Detect which cell encompasses the target text, then output its [x, y] center coordinate. 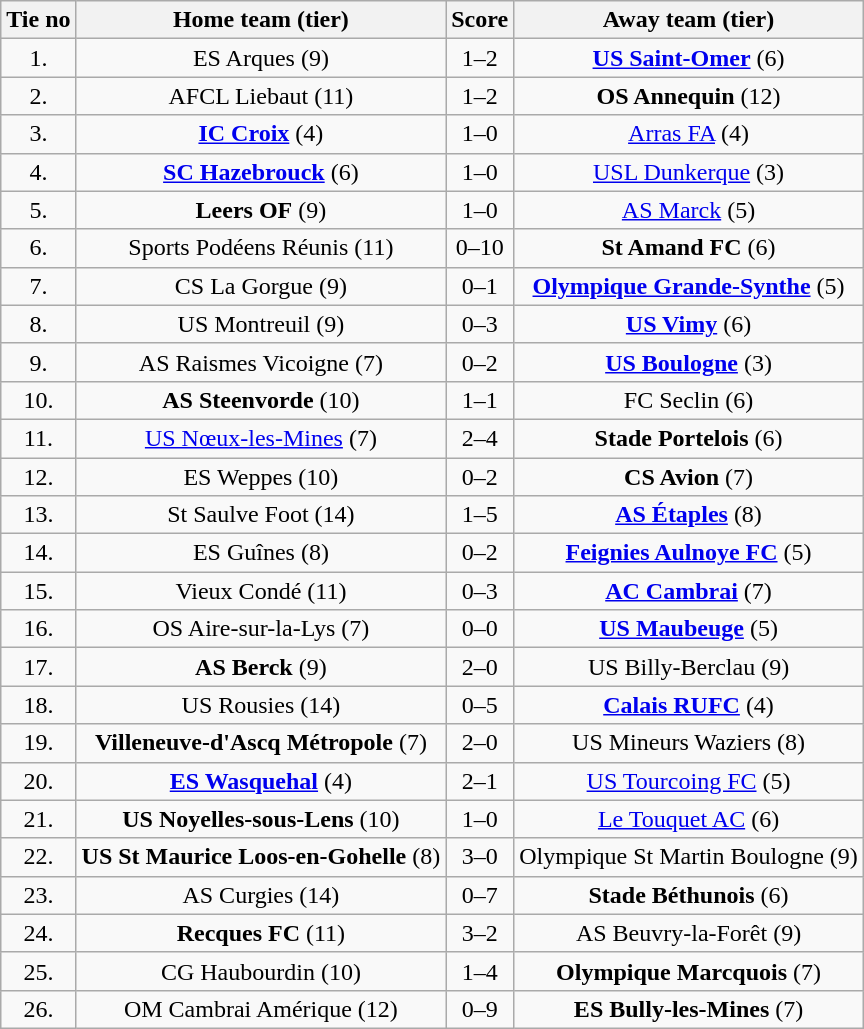
2–1 [480, 781]
7. [38, 286]
0–7 [480, 895]
CG Haubourdin (10) [261, 971]
AS Marck (5) [689, 210]
US Saint-Omer (6) [689, 58]
0–9 [480, 1009]
ES Wasquehal (4) [261, 781]
0–10 [480, 248]
OS Aire-sur-la-Lys (7) [261, 629]
Home team (tier) [261, 20]
CS La Gorgue (9) [261, 286]
3–0 [480, 857]
OS Annequin (12) [689, 96]
OM Cambrai Amérique (12) [261, 1009]
AS Steenvorde (10) [261, 400]
AC Cambrai (7) [689, 591]
St Amand FC (6) [689, 248]
0–5 [480, 705]
20. [38, 781]
St Saulve Foot (14) [261, 515]
USL Dunkerque (3) [689, 172]
12. [38, 477]
Olympique Marcquois (7) [689, 971]
AS Beuvry-la-Forêt (9) [689, 933]
21. [38, 819]
ES Arques (9) [261, 58]
Stade Béthunois (6) [689, 895]
US Vimy (6) [689, 324]
23. [38, 895]
US Billy-Berclau (9) [689, 667]
ES Bully-les-Mines (7) [689, 1009]
Calais RUFC (4) [689, 705]
Stade Portelois (6) [689, 438]
Away team (tier) [689, 20]
AS Berck (9) [261, 667]
US Rousies (14) [261, 705]
4. [38, 172]
ES Guînes (8) [261, 553]
Vieux Condé (11) [261, 591]
16. [38, 629]
25. [38, 971]
6. [38, 248]
14. [38, 553]
3–2 [480, 933]
AFCL Liebaut (11) [261, 96]
US Mineurs Waziers (8) [689, 743]
US Maubeuge (5) [689, 629]
AS Curgies (14) [261, 895]
1. [38, 58]
Sports Podéens Réunis (11) [261, 248]
Olympique Grande-Synthe (5) [689, 286]
Recques FC (11) [261, 933]
15. [38, 591]
FC Seclin (6) [689, 400]
US Tourcoing FC (5) [689, 781]
2. [38, 96]
Villeneuve-d'Ascq Métropole (7) [261, 743]
Leers OF (9) [261, 210]
IC Croix (4) [261, 134]
US Boulogne (3) [689, 362]
AS Étaples (8) [689, 515]
ES Weppes (10) [261, 477]
Arras FA (4) [689, 134]
Tie no [38, 20]
9. [38, 362]
3. [38, 134]
Score [480, 20]
11. [38, 438]
17. [38, 667]
18. [38, 705]
Olympique St Martin Boulogne (9) [689, 857]
13. [38, 515]
1–4 [480, 971]
US St Maurice Loos-en-Gohelle (8) [261, 857]
2–4 [480, 438]
SC Hazebrouck (6) [261, 172]
5. [38, 210]
8. [38, 324]
CS Avion (7) [689, 477]
AS Raismes Vicoigne (7) [261, 362]
19. [38, 743]
0–0 [480, 629]
Le Touquet AC (6) [689, 819]
22. [38, 857]
10. [38, 400]
0–1 [480, 286]
Feignies Aulnoye FC (5) [689, 553]
US Nœux-les-Mines (7) [261, 438]
24. [38, 933]
1–5 [480, 515]
US Noyelles-sous-Lens (10) [261, 819]
26. [38, 1009]
1–1 [480, 400]
US Montreuil (9) [261, 324]
